Provide the (X, Y) coordinate of the cell's center where the given text is located.  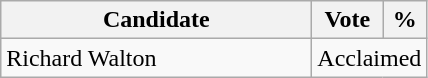
Acclaimed (370, 58)
% (405, 20)
Candidate (156, 20)
Richard Walton (156, 58)
Vote (348, 20)
